Extract the [x, y] coordinate from the center of the cell holding the provided text.  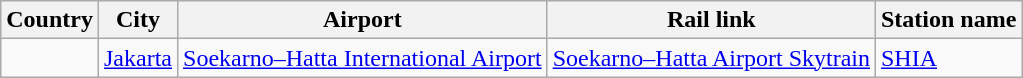
Jakarta [138, 58]
Soekarno–Hatta International Airport [363, 58]
City [138, 20]
SHIA [948, 58]
Soekarno–Hatta Airport Skytrain [711, 58]
Rail link [711, 20]
Country [50, 20]
Airport [363, 20]
Station name [948, 20]
